Find where the given text appears and provide that cell's center as (x, y) coordinate. 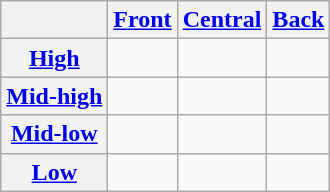
Back (298, 20)
Mid-high (54, 96)
Front (142, 20)
Mid-low (54, 134)
Central (222, 20)
High (54, 58)
Low (54, 172)
